For the text-containing cell, return its midpoint in [X, Y] coordinate format. 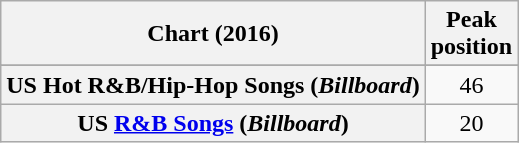
20 [471, 123]
Chart (2016) [213, 34]
US Hot R&B/Hip-Hop Songs (Billboard) [213, 85]
Peakposition [471, 34]
US R&B Songs (Billboard) [213, 123]
46 [471, 85]
